Output the [X, Y] coordinate of the center of the cell containing the given text.  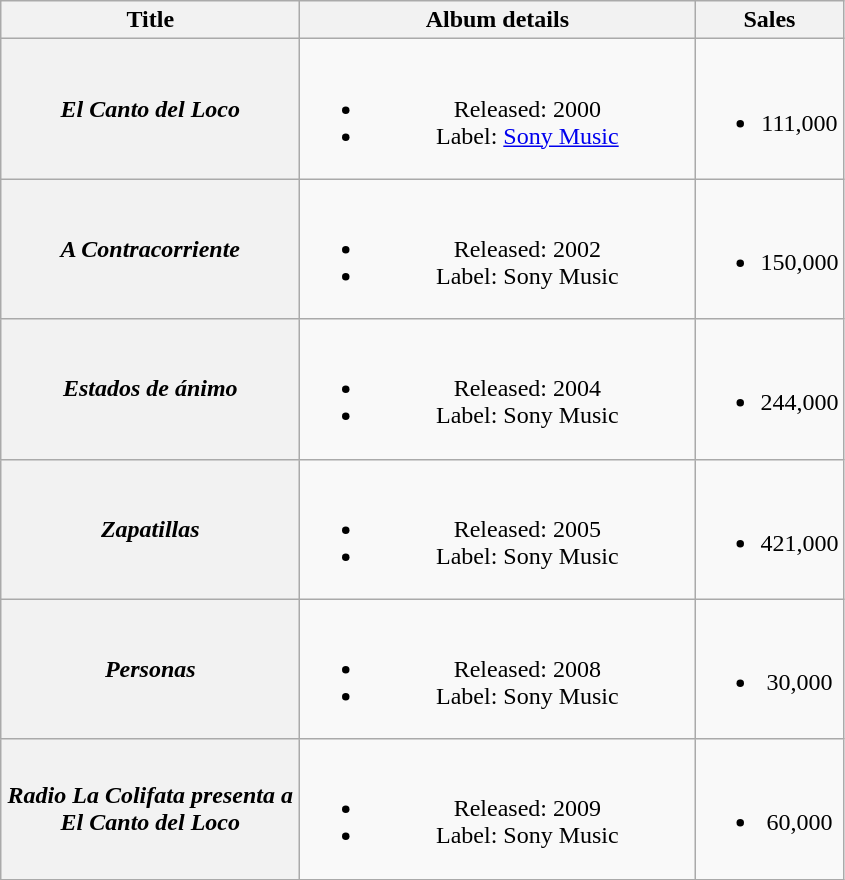
Released: 2000Label: Sony Music [498, 109]
421,000 [770, 529]
Sales [770, 20]
60,000 [770, 809]
Personas [150, 669]
Zapatillas [150, 529]
El Canto del Loco [150, 109]
Estados de ánimo [150, 389]
Released: 2009Label: Sony Music [498, 809]
Radio La Colifata presenta a El Canto del Loco [150, 809]
Released: 2005Label: Sony Music [498, 529]
Released: 2002Label: Sony Music [498, 249]
A Contracorriente [150, 249]
Released: 2004Label: Sony Music [498, 389]
111,000 [770, 109]
Title [150, 20]
30,000 [770, 669]
Released: 2008Label: Sony Music [498, 669]
244,000 [770, 389]
Album details [498, 20]
150,000 [770, 249]
